From the cell containing the given text, extract its center point as (x, y) coordinate. 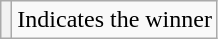
Indicates the winner (115, 20)
